Search for the cell housing the specified text and yield its (x, y) center coordinate. 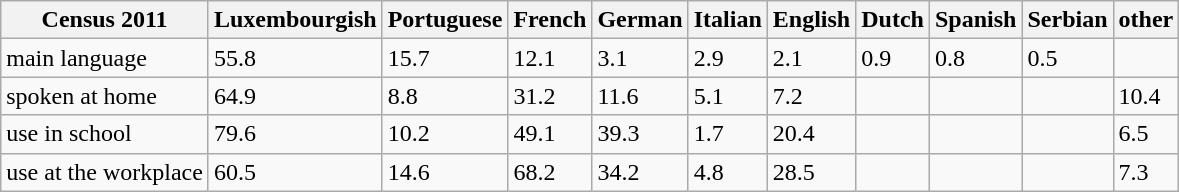
spoken at home (105, 96)
12.1 (550, 58)
main language (105, 58)
use in school (105, 134)
Portuguese (445, 20)
Spanish (975, 20)
31.2 (550, 96)
60.5 (295, 172)
0.9 (893, 58)
10.4 (1146, 96)
8.8 (445, 96)
15.7 (445, 58)
0.5 (1068, 58)
7.3 (1146, 172)
68.2 (550, 172)
English (811, 20)
2.1 (811, 58)
79.6 (295, 134)
64.9 (295, 96)
10.2 (445, 134)
55.8 (295, 58)
German (640, 20)
use at the workplace (105, 172)
7.2 (811, 96)
1.7 (728, 134)
Dutch (893, 20)
49.1 (550, 134)
Census 2011 (105, 20)
14.6 (445, 172)
39.3 (640, 134)
3.1 (640, 58)
34.2 (640, 172)
Serbian (1068, 20)
28.5 (811, 172)
Luxembourgish (295, 20)
11.6 (640, 96)
French (550, 20)
5.1 (728, 96)
2.9 (728, 58)
6.5 (1146, 134)
other (1146, 20)
0.8 (975, 58)
4.8 (728, 172)
Italian (728, 20)
20.4 (811, 134)
